Extract the (X, Y) coordinate from the center of the cell holding the provided text.  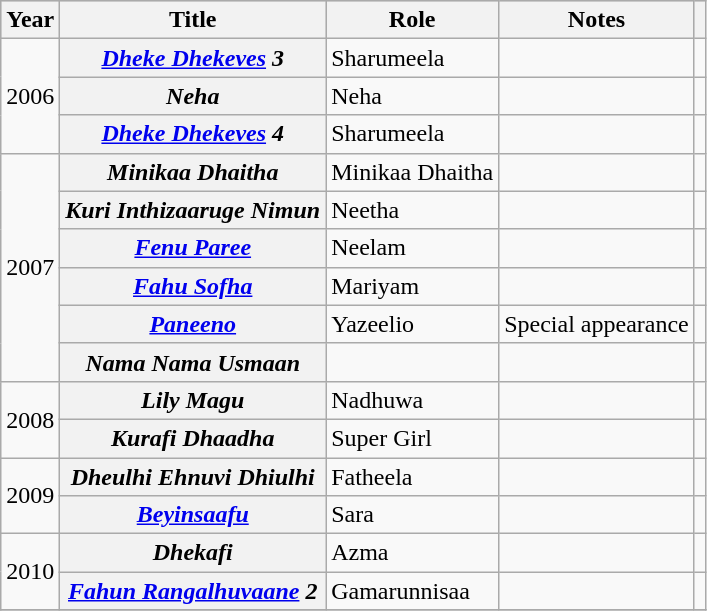
Azma (412, 553)
Mariyam (412, 286)
Nadhuwa (412, 400)
2007 (30, 267)
Fahu Sofha (193, 286)
Notes (597, 20)
Sara (412, 515)
2008 (30, 419)
Fenu Paree (193, 248)
Special appearance (597, 324)
2009 (30, 496)
Beyinsaafu (193, 515)
Dheke Dhekeves 4 (193, 134)
Dhekafi (193, 553)
Nama Nama Usmaan (193, 362)
Title (193, 20)
Kuri Inthizaaruge Nimun (193, 210)
Neelam (412, 248)
Kurafi Dhaadha (193, 438)
2006 (30, 96)
Lily Magu (193, 400)
Fahun Rangalhuvaane 2 (193, 591)
Fatheela (412, 477)
Role (412, 20)
2010 (30, 572)
Paneeno (193, 324)
Year (30, 20)
Neetha (412, 210)
Dheulhi Ehnuvi Dhiulhi (193, 477)
Dheke Dhekeves 3 (193, 58)
Yazeelio (412, 324)
Gamarunnisaa (412, 591)
Super Girl (412, 438)
